Find where the given text appears and provide that cell's center as (X, Y) coordinate. 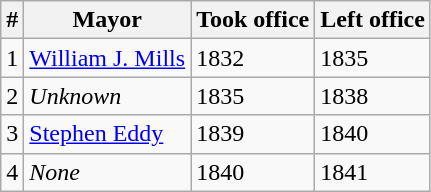
Left office (373, 20)
3 (12, 134)
1839 (253, 134)
Took office (253, 20)
None (108, 172)
1 (12, 58)
1832 (253, 58)
4 (12, 172)
Stephen Eddy (108, 134)
Unknown (108, 96)
1841 (373, 172)
Mayor (108, 20)
# (12, 20)
1838 (373, 96)
2 (12, 96)
William J. Mills (108, 58)
